Scan for the cell matching the given text and deliver its [X, Y] coordinate at center. 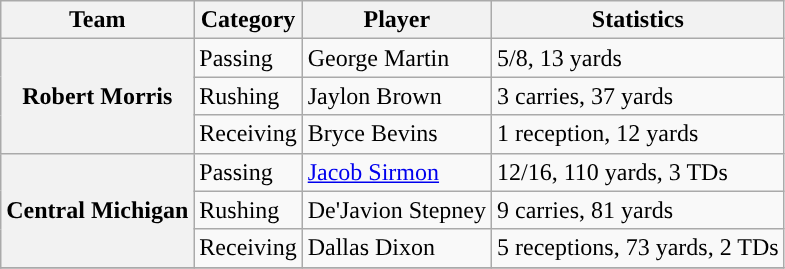
Bryce Bevins [396, 134]
12/16, 110 yards, 3 TDs [638, 172]
Robert Morris [98, 96]
Central Michigan [98, 210]
1 reception, 12 yards [638, 134]
5 receptions, 73 yards, 2 TDs [638, 248]
Statistics [638, 20]
9 carries, 81 yards [638, 210]
De'Javion Stepney [396, 210]
Jacob Sirmon [396, 172]
Player [396, 20]
3 carries, 37 yards [638, 96]
Category [248, 20]
Team [98, 20]
George Martin [396, 58]
Jaylon Brown [396, 96]
5/8, 13 yards [638, 58]
Dallas Dixon [396, 248]
